Detect which cell encompasses the target text, then output its (X, Y) center coordinate. 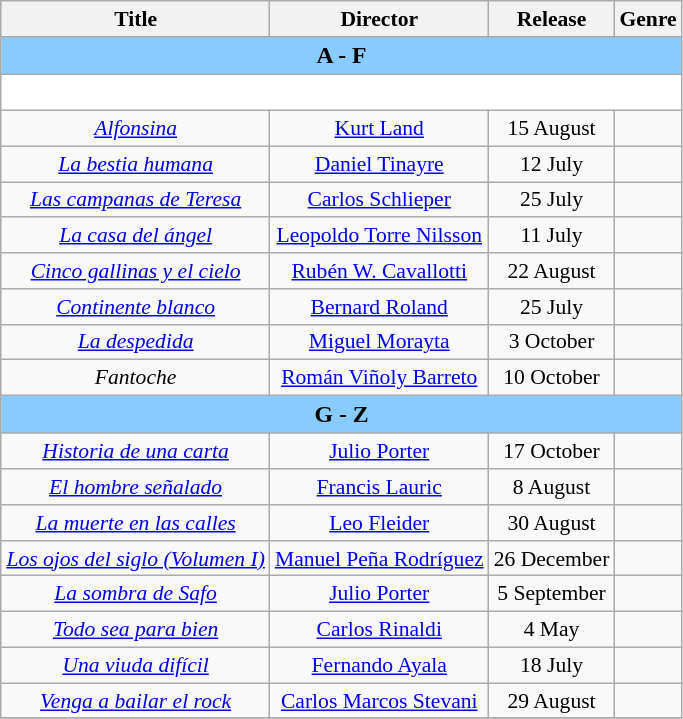
12 July (552, 164)
Rubén W. Cavallotti (380, 271)
El hombre señalado (136, 487)
5 September (552, 594)
Daniel Tinayre (380, 164)
Continente blanco (136, 307)
Una viuda difícil (136, 665)
Los ojos del siglo (Volumen I) (136, 559)
Title (136, 19)
Carlos Rinaldi (380, 630)
Fantoche (136, 378)
Las campanas de Teresa (136, 200)
G - Z (341, 415)
Miguel Morayta (380, 342)
Venga a bailar el rock (136, 701)
17 October (552, 452)
La muerte en las calles (136, 523)
Manuel Peña Rodríguez (380, 559)
Bernard Roland (380, 307)
Román Viñoly Barreto (380, 378)
Todo sea para bien (136, 630)
Alfonsina (136, 129)
8 August (552, 487)
15 August (552, 129)
Fernando Ayala (380, 665)
Leopoldo Torre Nilsson (380, 236)
La bestia humana (136, 164)
18 July (552, 665)
A - F (341, 56)
Historia de una carta (136, 452)
Director (380, 19)
Release (552, 19)
10 October (552, 378)
30 August (552, 523)
11 July (552, 236)
Cinco gallinas y el cielo (136, 271)
22 August (552, 271)
La despedida (136, 342)
Francis Lauric (380, 487)
Carlos Schlieper (380, 200)
Carlos Marcos Stevani (380, 701)
Genre (648, 19)
Leo Fleider (380, 523)
Kurt Land (380, 129)
4 May (552, 630)
La sombra de Safo (136, 594)
La casa del ángel (136, 236)
3 October (552, 342)
29 August (552, 701)
26 December (552, 559)
